Return (X, Y) of the center of cell containing provided text 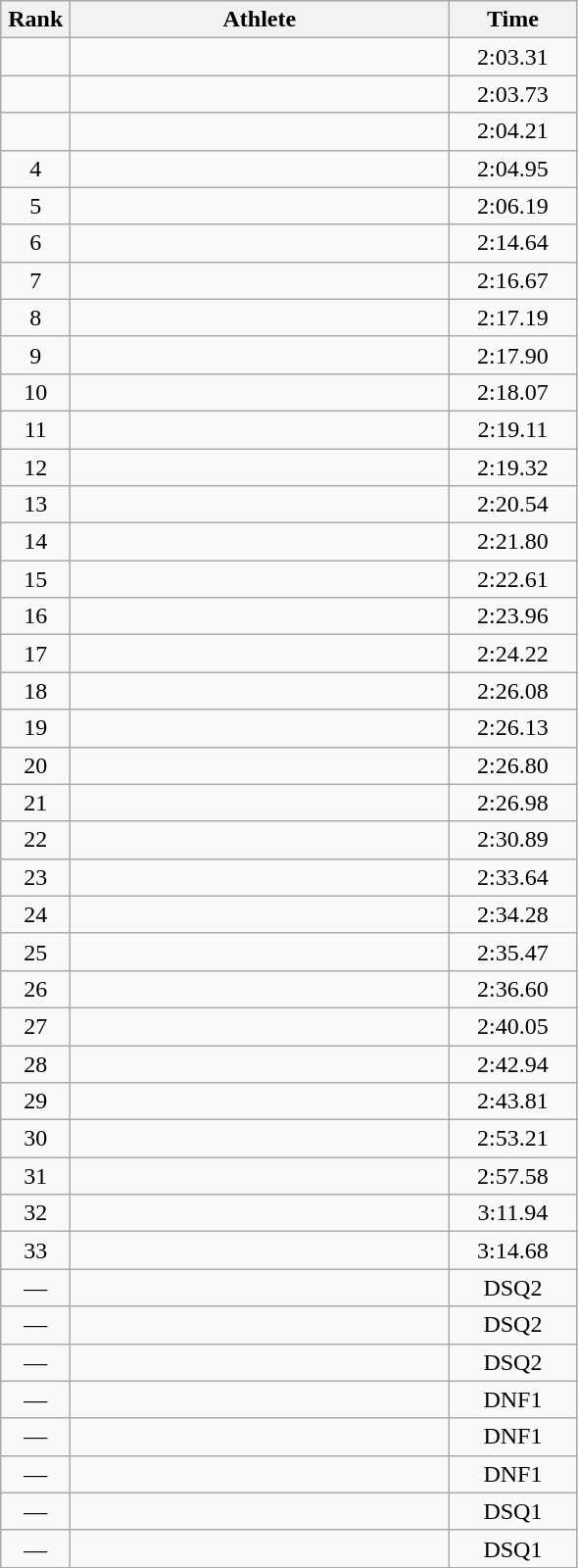
3:14.68 (513, 1250)
2:26.80 (513, 765)
2:19.32 (513, 467)
11 (35, 429)
2:06.19 (513, 206)
2:53.21 (513, 1139)
2:36.60 (513, 989)
17 (35, 654)
23 (35, 877)
28 (35, 1063)
2:17.19 (513, 318)
2:21.80 (513, 542)
2:26.13 (513, 728)
2:40.05 (513, 1026)
2:23.96 (513, 616)
14 (35, 542)
2:17.90 (513, 355)
2:03.31 (513, 57)
9 (35, 355)
2:34.28 (513, 914)
29 (35, 1102)
Time (513, 20)
2:16.67 (513, 280)
15 (35, 579)
30 (35, 1139)
19 (35, 728)
32 (35, 1213)
2:22.61 (513, 579)
31 (35, 1176)
2:24.22 (513, 654)
24 (35, 914)
4 (35, 169)
2:43.81 (513, 1102)
2:04.95 (513, 169)
6 (35, 243)
20 (35, 765)
8 (35, 318)
5 (35, 206)
7 (35, 280)
25 (35, 952)
18 (35, 691)
2:03.73 (513, 94)
27 (35, 1026)
16 (35, 616)
2:14.64 (513, 243)
Rank (35, 20)
21 (35, 803)
2:04.21 (513, 131)
22 (35, 840)
2:35.47 (513, 952)
3:11.94 (513, 1213)
12 (35, 467)
2:30.89 (513, 840)
2:26.98 (513, 803)
2:42.94 (513, 1063)
26 (35, 989)
10 (35, 392)
2:20.54 (513, 505)
2:26.08 (513, 691)
2:33.64 (513, 877)
2:18.07 (513, 392)
Athlete (260, 20)
13 (35, 505)
33 (35, 1250)
2:57.58 (513, 1176)
2:19.11 (513, 429)
